For the text-containing cell, return its midpoint in (X, Y) coordinate format. 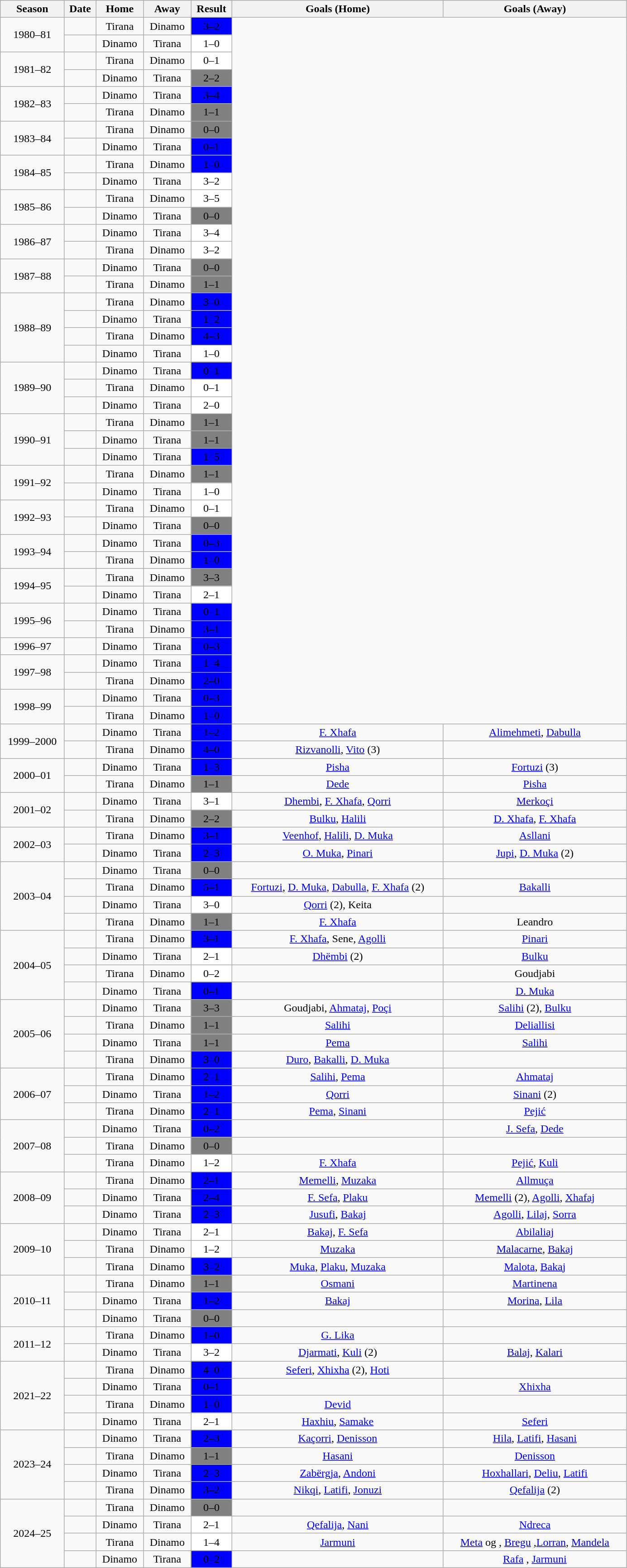
Alimehmeti, Dabulla (535, 732)
Qefalija (2) (535, 1490)
G. Lika (338, 1335)
Home (120, 9)
Pinari (535, 939)
Seferi (535, 1421)
2005–06 (33, 1034)
1986–87 (33, 242)
Pejić (535, 1111)
Abilaliaj (535, 1232)
Haxhiu, Samake (338, 1421)
1980–81 (33, 35)
1981–82 (33, 69)
1991–92 (33, 482)
2006–07 (33, 1094)
Veenhof, Halili, D. Muka (338, 836)
1999–2000 (33, 741)
Salihi (2), Bulku (535, 1008)
3–5 (212, 198)
Qorri (2), Keita (338, 905)
Goudjabi, Ahmataj, Poçi (338, 1008)
Duro, Bakalli, D. Muka (338, 1060)
2–4 (212, 1197)
Season (33, 9)
Merkoçi (535, 801)
1983–84 (33, 138)
Bakaj, F. Sefa (338, 1232)
Fortuzi, D. Muka, Dabulla, F. Xhafa (2) (338, 887)
Muzaka (338, 1249)
Goals (Home) (338, 9)
Deliallisi (535, 1025)
O. Muka, Pinari (338, 853)
1985–86 (33, 207)
Dhëmbi (2) (338, 956)
Sinani (2) (535, 1094)
1998–99 (33, 706)
1990–91 (33, 439)
2000–01 (33, 776)
Jupi, D. Muka (2) (535, 853)
Jarmuni (338, 1542)
Bakaj (338, 1301)
Rizvanolli, Vito (3) (338, 749)
Pema, Sinani (338, 1111)
Memelli, Muzaka (338, 1180)
2008–09 (33, 1197)
Date (80, 9)
Allmuça (535, 1180)
F. Sefa, Plaku (338, 1197)
2024–25 (33, 1533)
Malacarne, Bakaj (535, 1249)
Asllani (535, 836)
1994–95 (33, 586)
Dhembi, F. Xhafa, Qorri (338, 801)
2001–02 (33, 810)
Fortuzi (3) (535, 767)
Leandro (535, 922)
Osmani (338, 1283)
J. Sefa, Dede (535, 1129)
Malota, Bakaj (535, 1266)
1993–94 (33, 552)
2002–03 (33, 844)
Away (168, 9)
Goudjabi (535, 973)
Seferi, Xhixha (2), Hoti (338, 1370)
Salihi, Pema (338, 1077)
Result (212, 9)
F. Xhafa, Sene, Agolli (338, 939)
1–3 (212, 767)
2009–10 (33, 1249)
Qefalija, Nani (338, 1525)
Bakalli (535, 887)
1992–93 (33, 517)
2023–24 (33, 1464)
Morina, Lila (535, 1301)
Meta og , Bregu ,Lorran, Mandela (535, 1542)
Zabërgja, Andoni (338, 1473)
1997–98 (33, 672)
1987–88 (33, 276)
Ahmataj (535, 1077)
1989–90 (33, 388)
Qorri (338, 1094)
Dede (338, 784)
D. Xhafa, F. Xhafa (535, 819)
2010–11 (33, 1301)
Goals (Away) (535, 9)
Hasani (338, 1456)
2021–22 (33, 1396)
Djarmati, Kuli (2) (338, 1353)
1995–96 (33, 620)
Jusufi, Bakaj (338, 1215)
Agolli, Lilaj, Sorra (535, 1215)
Kaçorri, Denisson (338, 1439)
2011–12 (33, 1344)
Xhixha (535, 1387)
2003–04 (33, 896)
2004–05 (33, 965)
Pema (338, 1042)
Hila, Latifi, Hasani (535, 1439)
Muka, Plaku, Muzaka (338, 1266)
5–1 (212, 887)
Ndreca (535, 1525)
Nikqi, Latifi, Jonuzi (338, 1490)
1–5 (212, 457)
1984–85 (33, 172)
Hoxhallari, Deliu, Latifi (535, 1473)
Denisson (535, 1456)
Pejić, Kuli (535, 1163)
D. Muka (535, 991)
1996–97 (33, 646)
Bulku, Halili (338, 819)
4–3 (212, 336)
Martinena (535, 1283)
Memelli (2), Agolli, Xhafaj (535, 1197)
2007–08 (33, 1146)
Bulku (535, 956)
Rafa , Jarmuni (535, 1559)
Devid (338, 1404)
1988–89 (33, 328)
Balaj, Kalari (535, 1353)
1982–83 (33, 104)
